Scan for the cell matching the given text and deliver its [X, Y] coordinate at center. 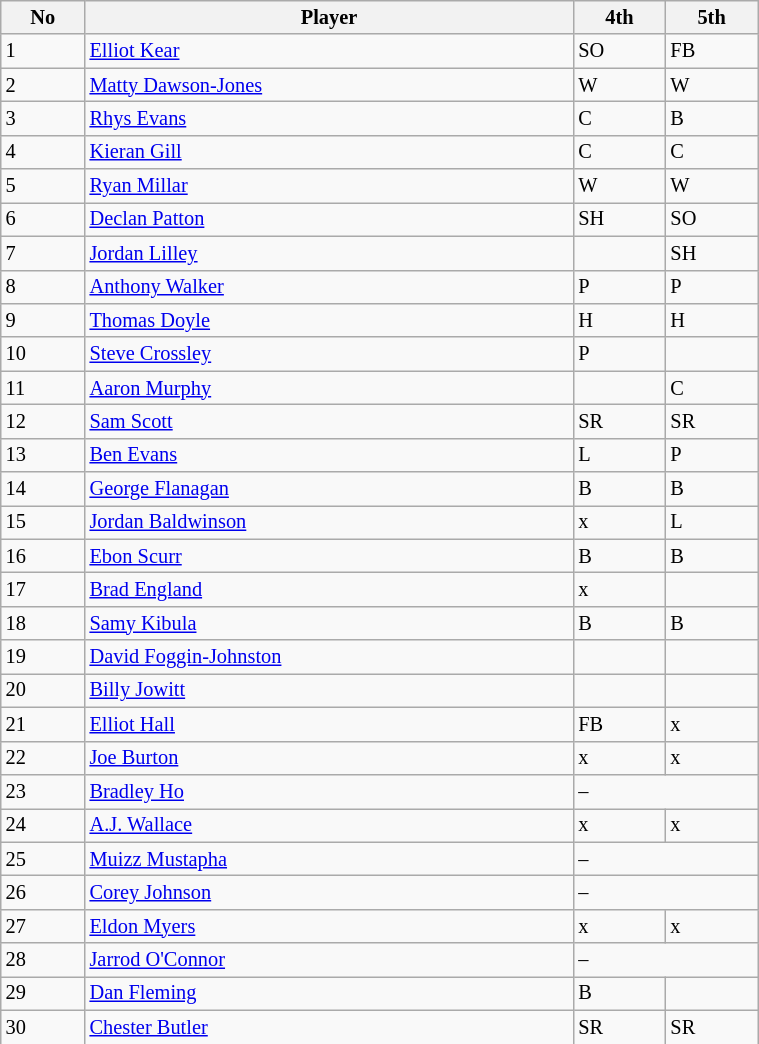
Player [330, 17]
27 [43, 926]
11 [43, 388]
Dan Fleming [330, 993]
Steve Crossley [330, 354]
5 [43, 186]
Billy Jowitt [330, 690]
A.J. Wallace [330, 825]
Ebon Scurr [330, 556]
2 [43, 85]
14 [43, 489]
19 [43, 657]
Thomas Doyle [330, 320]
22 [43, 758]
23 [43, 791]
12 [43, 421]
21 [43, 724]
Aaron Murphy [330, 388]
Muizz Mustapha [330, 859]
15 [43, 522]
18 [43, 623]
Brad England [330, 589]
13 [43, 455]
16 [43, 556]
6 [43, 219]
Elliot Hall [330, 724]
Kieran Gill [330, 152]
4 [43, 152]
Declan Patton [330, 219]
1 [43, 51]
Rhys Evans [330, 118]
29 [43, 993]
Bradley Ho [330, 791]
Sam Scott [330, 421]
George Flanagan [330, 489]
Eldon Myers [330, 926]
Jordan Lilley [330, 253]
Anthony Walker [330, 287]
7 [43, 253]
Chester Butler [330, 1027]
10 [43, 354]
9 [43, 320]
20 [43, 690]
28 [43, 960]
4th [619, 17]
David Foggin-Johnston [330, 657]
Corey Johnson [330, 892]
8 [43, 287]
Joe Burton [330, 758]
26 [43, 892]
Ben Evans [330, 455]
17 [43, 589]
Elliot Kear [330, 51]
30 [43, 1027]
5th [712, 17]
Jarrod O'Connor [330, 960]
Samy Kibula [330, 623]
Matty Dawson-Jones [330, 85]
25 [43, 859]
Jordan Baldwinson [330, 522]
No [43, 17]
Ryan Millar [330, 186]
24 [43, 825]
3 [43, 118]
